Output the [x, y] coordinate of the center of the cell containing the given text.  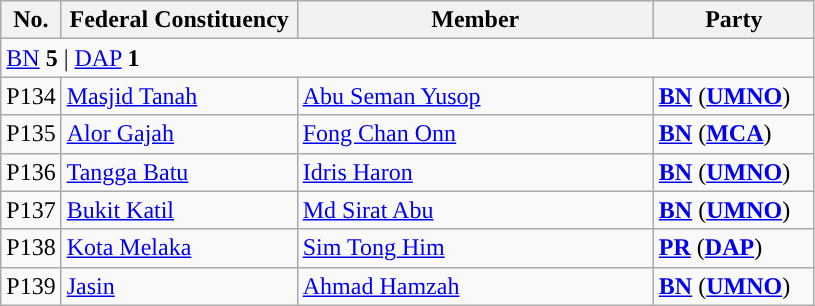
Member [475, 20]
Idris Haron [475, 172]
P139 [31, 286]
P135 [31, 134]
Fong Chan Onn [475, 134]
Federal Constituency [179, 20]
Alor Gajah [179, 134]
Ahmad Hamzah [475, 286]
Party [734, 20]
Jasin [179, 286]
BN 5 | DAP 1 [408, 58]
Tangga Batu [179, 172]
Masjid Tanah [179, 96]
Abu Seman Yusop [475, 96]
BN (MCA) [734, 134]
P136 [31, 172]
No. [31, 20]
P134 [31, 96]
Sim Tong Him [475, 248]
PR (DAP) [734, 248]
Bukit Katil [179, 210]
Kota Melaka [179, 248]
P137 [31, 210]
Md Sirat Abu [475, 210]
P138 [31, 248]
